Identify which cell holds the provided text, then report its (x, y) central coordinate. 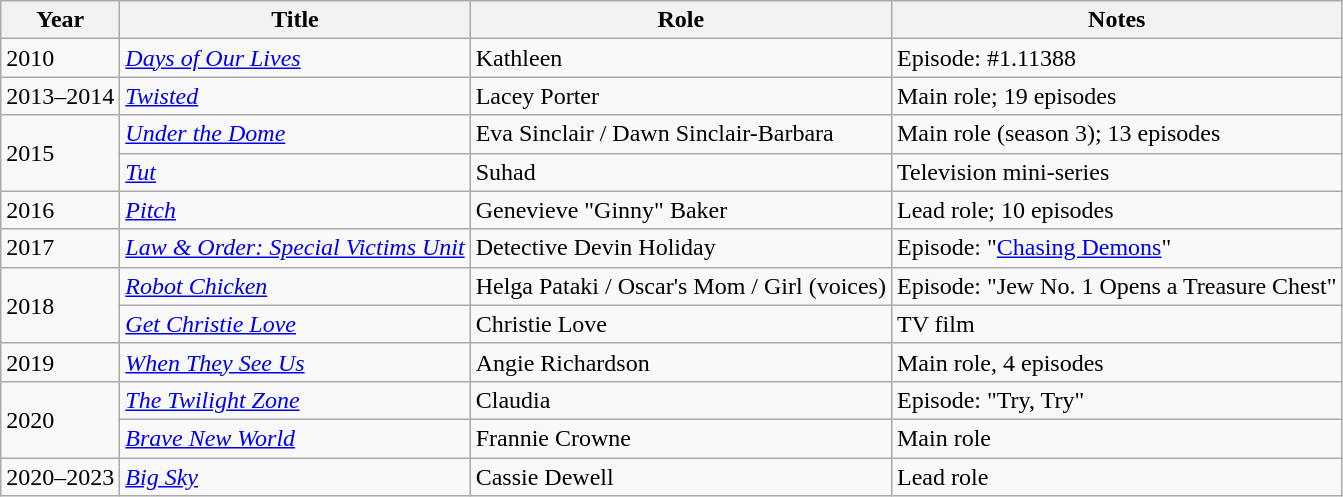
Claudia (680, 400)
Episode: "Try, Try" (1116, 400)
The Twilight Zone (295, 400)
2016 (60, 210)
2020–2023 (60, 477)
2015 (60, 153)
Lead role (1116, 477)
Under the Dome (295, 134)
When They See Us (295, 362)
Brave New World (295, 438)
Suhad (680, 172)
Big Sky (295, 477)
Cassie Dewell (680, 477)
Kathleen (680, 58)
TV film (1116, 324)
Episode: #1.11388 (1116, 58)
2017 (60, 248)
Main role; 19 episodes (1116, 96)
Main role, 4 episodes (1116, 362)
Title (295, 20)
Episode: "Chasing Demons" (1116, 248)
Main role (1116, 438)
2010 (60, 58)
Main role (season 3); 13 episodes (1116, 134)
2019 (60, 362)
Pitch (295, 210)
Role (680, 20)
Christie Love (680, 324)
Days of Our Lives (295, 58)
2018 (60, 305)
Lead role; 10 episodes (1116, 210)
Tut (295, 172)
2013–2014 (60, 96)
Detective Devin Holiday (680, 248)
Law & Order: Special Victims Unit (295, 248)
Television mini-series (1116, 172)
2020 (60, 419)
Get Christie Love (295, 324)
Eva Sinclair / Dawn Sinclair-Barbara (680, 134)
Robot Chicken (295, 286)
Angie Richardson (680, 362)
Frannie Crowne (680, 438)
Twisted (295, 96)
Genevieve "Ginny" Baker (680, 210)
Year (60, 20)
Episode: "Jew No. 1 Opens a Treasure Chest" (1116, 286)
Lacey Porter (680, 96)
Helga Pataki / Oscar's Mom / Girl (voices) (680, 286)
Notes (1116, 20)
